Scan for the cell matching the given text and deliver its [X, Y] coordinate at center. 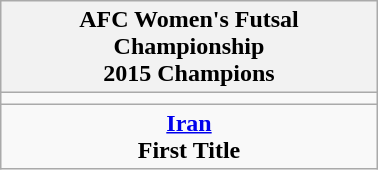
IranFirst Title [189, 136]
AFC Women's Futsal Championship2015 Champions [189, 47]
